Return the (X, Y) coordinate for the center point of the cell that contains the specified text.  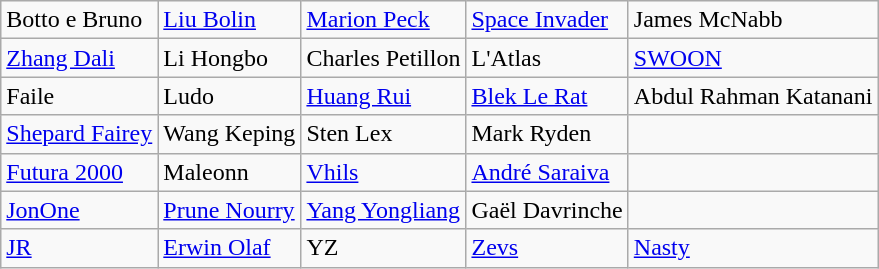
Nasty (753, 248)
Sten Lex (384, 134)
L'Atlas (547, 58)
Wang Keping (230, 134)
Erwin Olaf (230, 248)
Gaël Davrinche (547, 210)
André Saraiva (547, 172)
Prune Nourry (230, 210)
Futura 2000 (80, 172)
Marion Peck (384, 20)
Blek Le Rat (547, 96)
JR (80, 248)
Mark Ryden (547, 134)
Space Invader (547, 20)
Zevs (547, 248)
James McNabb (753, 20)
Charles Petillon (384, 58)
Maleonn (230, 172)
Abdul Rahman Katanani (753, 96)
Ludo (230, 96)
SWOON (753, 58)
JonOne (80, 210)
YZ (384, 248)
Faile (80, 96)
Huang Rui (384, 96)
Liu Bolin (230, 20)
Yang Yongliang (384, 210)
Zhang Dali (80, 58)
Vhils (384, 172)
Botto e Bruno (80, 20)
Li Hongbo (230, 58)
Shepard Fairey (80, 134)
